Return (X, Y) of the center of cell containing provided text 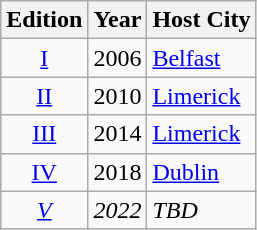
V (44, 210)
2022 (118, 210)
Year (118, 20)
TBD (202, 210)
Host City (202, 20)
Edition (44, 20)
Dublin (202, 172)
IV (44, 172)
2006 (118, 58)
Belfast (202, 58)
2018 (118, 172)
2010 (118, 96)
II (44, 96)
III (44, 134)
2014 (118, 134)
I (44, 58)
